Pinpoint the cell where the given text exists, returning its [X, Y] midpoint coordinate. 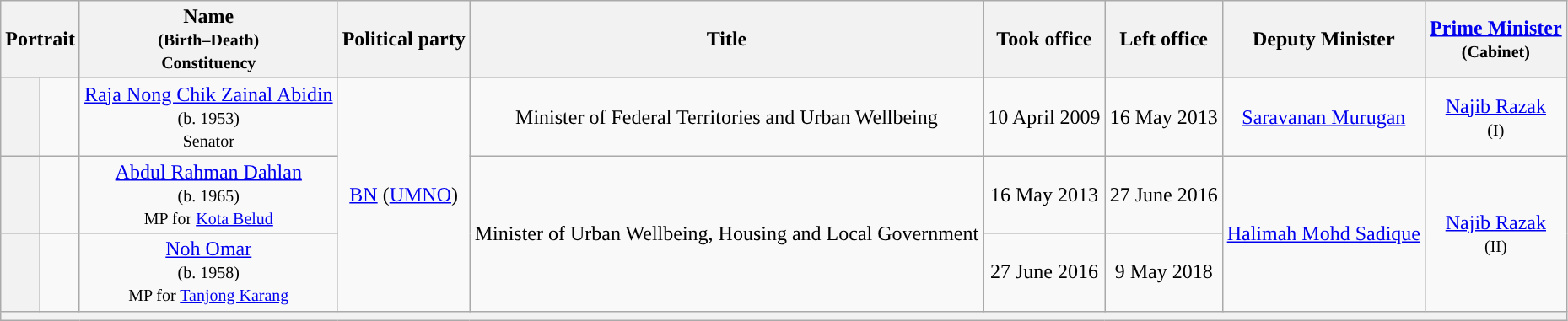
Najib Razak(I) [1496, 117]
Saravanan Murugan [1323, 117]
Raja Nong Chik Zainal Abidin(b. 1953)Senator [208, 117]
Noh Omar(b. 1958)MP for Tanjong Karang [208, 272]
Title [727, 40]
Took office [1044, 40]
Name(Birth–Death)Constituency [208, 40]
Halimah Mohd Sadique [1323, 233]
Abdul Rahman Dahlan(b. 1965)MP for Kota Belud [208, 195]
Najib Razak(II) [1496, 233]
Prime Minister(Cabinet) [1496, 40]
Minister of Federal Territories and Urban Wellbeing [727, 117]
Deputy Minister [1323, 40]
9 May 2018 [1164, 272]
10 April 2009 [1044, 117]
Minister of Urban Wellbeing, Housing and Local Government [727, 233]
Left office [1164, 40]
Political party [403, 40]
BN (UMNO) [403, 195]
Portrait [40, 40]
